Determine the [X, Y] coordinate at the center of the cell enclosing the given text.  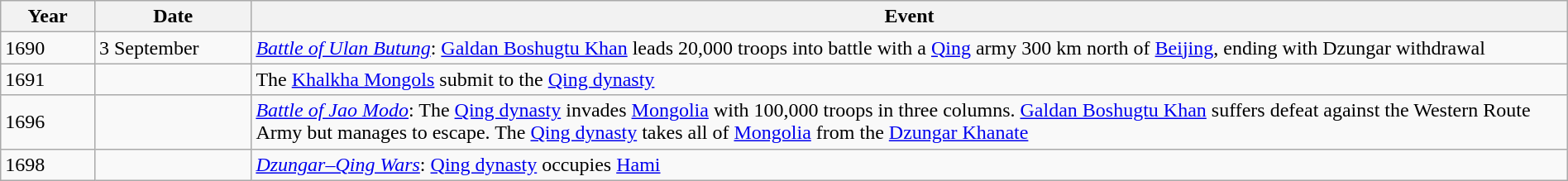
Dzungar–Qing Wars: Qing dynasty occupies Hami [910, 164]
Date [172, 17]
3 September [172, 48]
1690 [48, 48]
Battle of Ulan Butung: Galdan Boshugtu Khan leads 20,000 troops into battle with a Qing army 300 km north of Beijing, ending with Dzungar withdrawal [910, 48]
The Khalkha Mongols submit to the Qing dynasty [910, 79]
1696 [48, 122]
Event [910, 17]
1691 [48, 79]
1698 [48, 164]
Year [48, 17]
